Determine the [X, Y] coordinate at the center of the cell enclosing the given text.  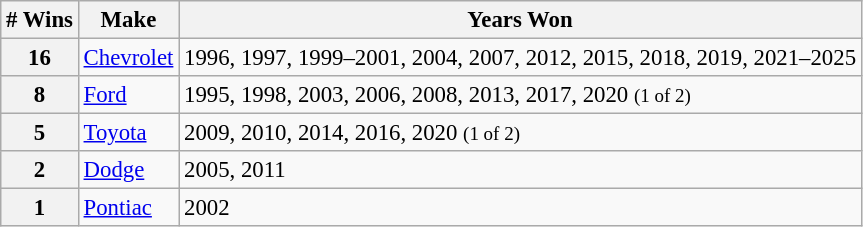
2009, 2010, 2014, 2016, 2020 (1 of 2) [520, 133]
1 [40, 208]
16 [40, 58]
2 [40, 170]
Pontiac [128, 208]
2002 [520, 208]
1995, 1998, 2003, 2006, 2008, 2013, 2017, 2020 (1 of 2) [520, 95]
Dodge [128, 170]
Toyota [128, 133]
8 [40, 95]
1996, 1997, 1999–2001, 2004, 2007, 2012, 2015, 2018, 2019, 2021–2025 [520, 58]
Years Won [520, 20]
Make [128, 20]
Chevrolet [128, 58]
2005, 2011 [520, 170]
Ford [128, 95]
# Wins [40, 20]
5 [40, 133]
